Detect which cell encompasses the target text, then output its [x, y] center coordinate. 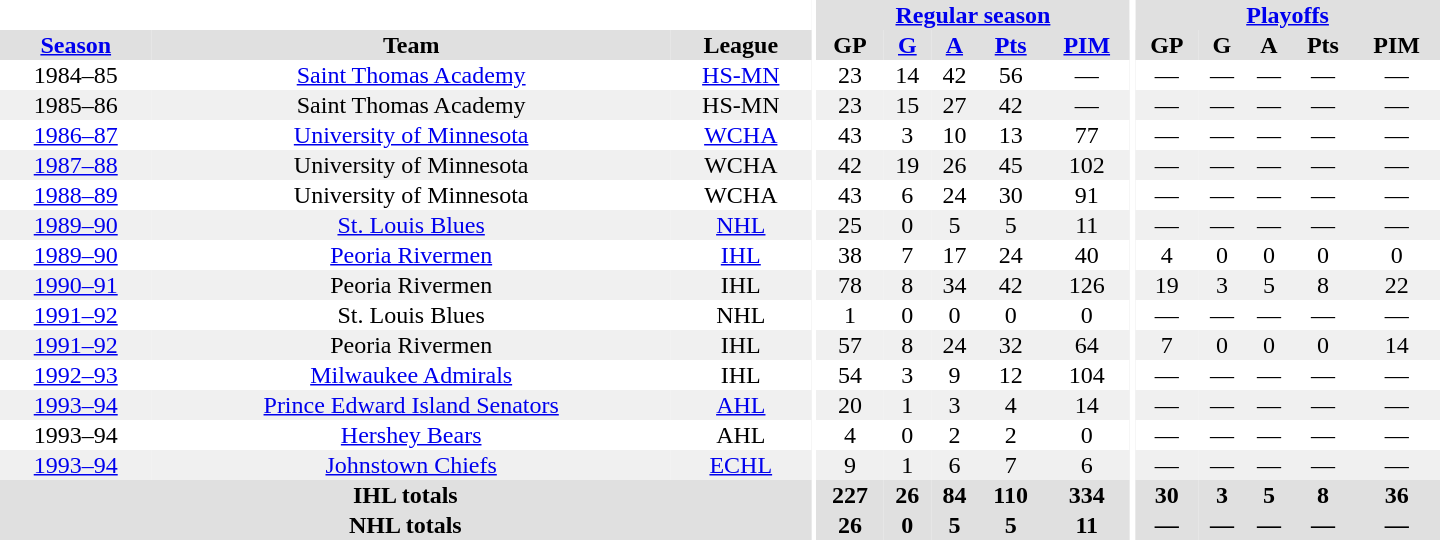
Hershey Bears [410, 435]
1992–93 [76, 375]
1984–85 [76, 75]
36 [1396, 495]
Playoffs [1288, 15]
IHL totals [406, 495]
64 [1087, 345]
34 [954, 285]
1990–91 [76, 285]
NHL totals [406, 525]
77 [1087, 135]
32 [1011, 345]
45 [1011, 165]
1986–87 [76, 135]
78 [850, 285]
25 [850, 225]
102 [1087, 165]
91 [1087, 195]
126 [1087, 285]
104 [1087, 375]
10 [954, 135]
1987–88 [76, 165]
57 [850, 345]
Season [76, 45]
Team [410, 45]
12 [1011, 375]
40 [1087, 255]
13 [1011, 135]
334 [1087, 495]
ECHL [741, 465]
Johnstown Chiefs [410, 465]
22 [1396, 285]
54 [850, 375]
Milwaukee Admirals [410, 375]
League [741, 45]
110 [1011, 495]
1988–89 [76, 195]
1985–86 [76, 105]
27 [954, 105]
20 [850, 405]
17 [954, 255]
Regular season [973, 15]
84 [954, 495]
56 [1011, 75]
Prince Edward Island Senators [410, 405]
227 [850, 495]
15 [908, 105]
38 [850, 255]
